Search for the cell housing the specified text and yield its (x, y) center coordinate. 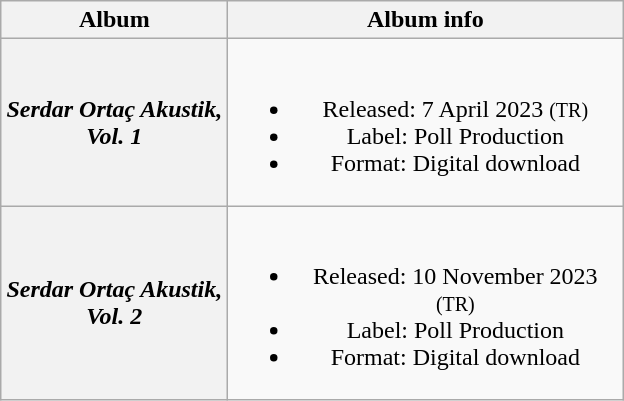
Serdar Ortaç Akustik, Vol. 2 (114, 303)
Released: 7 April 2023 (TR)Label: Poll ProductionFormat: Digital download (426, 122)
Album info (426, 20)
Released: 10 November 2023 (TR)Label: Poll ProductionFormat: Digital download (426, 303)
Album (114, 20)
Serdar Ortaç Akustik, Vol. 1 (114, 122)
